Return [X, Y] of the center of cell containing provided text 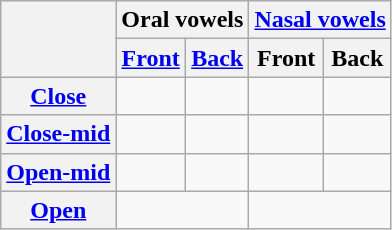
Open-mid [58, 172]
Open [58, 210]
Oral vowels [182, 20]
Nasal vowels [320, 20]
Close [58, 96]
Close-mid [58, 134]
